Locate the cell with the specified text and output its (X, Y) center coordinate. 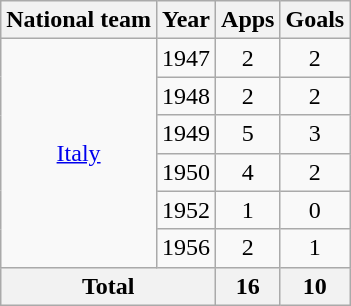
1952 (186, 210)
4 (248, 172)
Apps (248, 20)
National team (79, 20)
0 (315, 210)
Year (186, 20)
5 (248, 134)
1950 (186, 172)
1947 (186, 58)
10 (315, 286)
1949 (186, 134)
Italy (79, 153)
16 (248, 286)
1948 (186, 96)
3 (315, 134)
Total (108, 286)
Goals (315, 20)
1956 (186, 248)
